Extract the [x, y] coordinate from the center of the cell holding the provided text.  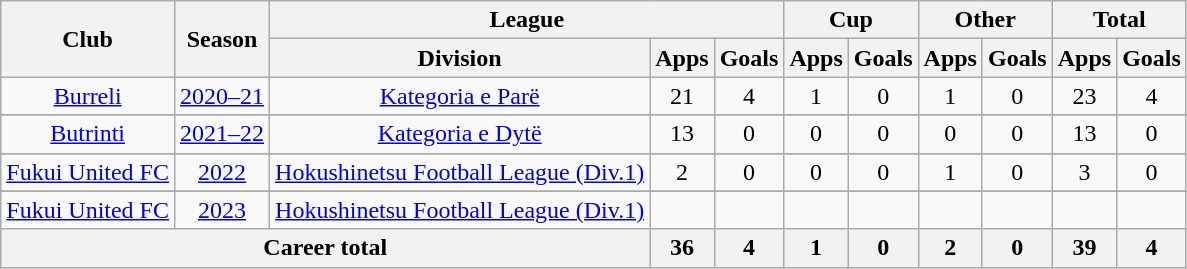
Total [1119, 20]
Kategoria e Parë [460, 96]
Burreli [88, 96]
23 [1084, 96]
2021–22 [222, 134]
2020–21 [222, 96]
Club [88, 39]
21 [682, 96]
Division [460, 58]
Butrinti [88, 134]
Career total [326, 248]
Other [985, 20]
2022 [222, 172]
Kategoria e Dytë [460, 134]
2023 [222, 210]
League [527, 20]
39 [1084, 248]
3 [1084, 172]
Cup [851, 20]
Season [222, 39]
36 [682, 248]
